Provide the [x, y] coordinate of the cell's center where the given text is located.  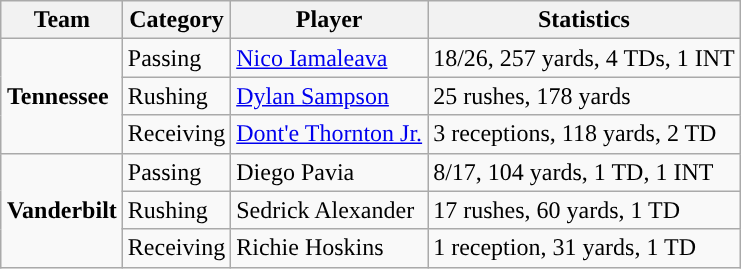
Team [62, 20]
Category [176, 20]
Sedrick Alexander [330, 210]
18/26, 257 yards, 4 TDs, 1 INT [584, 58]
Tennessee [62, 96]
Statistics [584, 20]
Dont'e Thornton Jr. [330, 134]
Diego Pavia [330, 172]
1 reception, 31 yards, 1 TD [584, 248]
Dylan Sampson [330, 96]
8/17, 104 yards, 1 TD, 1 INT [584, 172]
Nico Iamaleava [330, 58]
Player [330, 20]
Richie Hoskins [330, 248]
25 rushes, 178 yards [584, 96]
3 receptions, 118 yards, 2 TD [584, 134]
Vanderbilt [62, 210]
17 rushes, 60 yards, 1 TD [584, 210]
